Return the [X, Y] coordinate for the center point of the cell that contains the specified text.  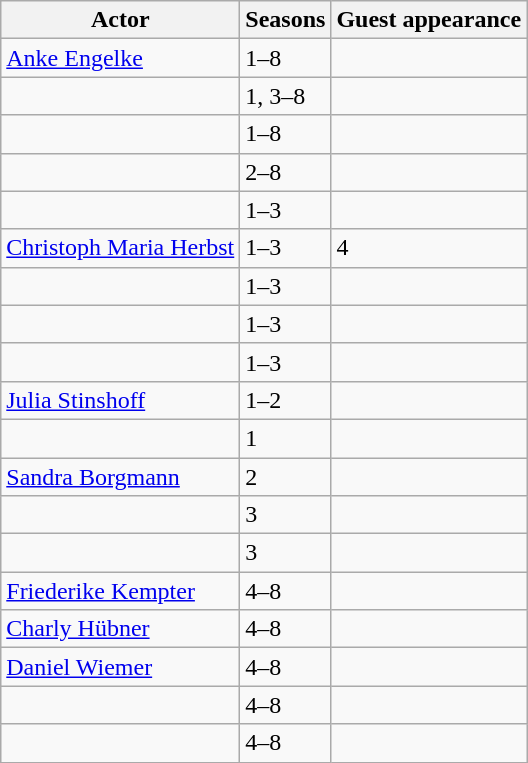
Charly Hübner [120, 629]
1 [286, 438]
Christoph Maria Herbst [120, 248]
Seasons [286, 20]
1–2 [286, 400]
Daniel Wiemer [120, 667]
Guest appearance [429, 20]
Anke Engelke [120, 58]
Julia Stinshoff [120, 400]
2 [286, 477]
1, 3–8 [286, 96]
Actor [120, 20]
4 [429, 248]
Friederike Kempter [120, 591]
Sandra Borgmann [120, 477]
2–8 [286, 172]
